For the text-containing cell, return its midpoint in [x, y] coordinate format. 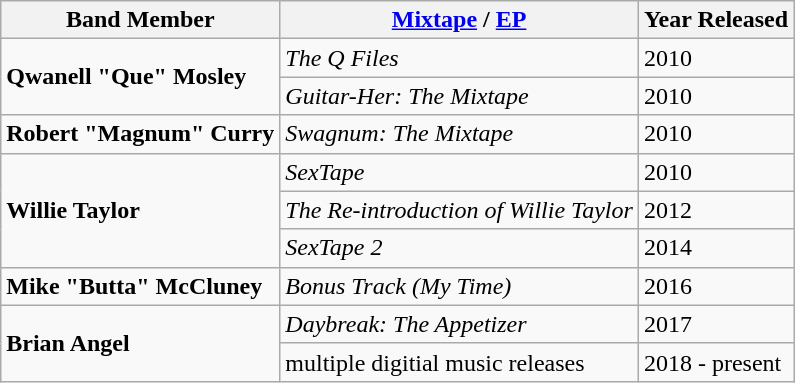
Year Released [716, 20]
The Re-introduction of Willie Taylor [460, 210]
2018 - present [716, 362]
SexTape 2 [460, 248]
Guitar-Her: The Mixtape [460, 96]
SexTape [460, 172]
2014 [716, 248]
Qwanell "Que" Mosley [140, 77]
2017 [716, 324]
Brian Angel [140, 343]
Swagnum: The Mixtape [460, 134]
The Q Files [460, 58]
Bonus Track (My Time) [460, 286]
Mike "Butta" McCluney [140, 286]
Daybreak: The Appetizer [460, 324]
Band Member [140, 20]
Mixtape / EP [460, 20]
multiple digitial music releases [460, 362]
Willie Taylor [140, 210]
2016 [716, 286]
2012 [716, 210]
Robert "Magnum" Curry [140, 134]
